Scan for the cell matching the given text and deliver its [x, y] coordinate at center. 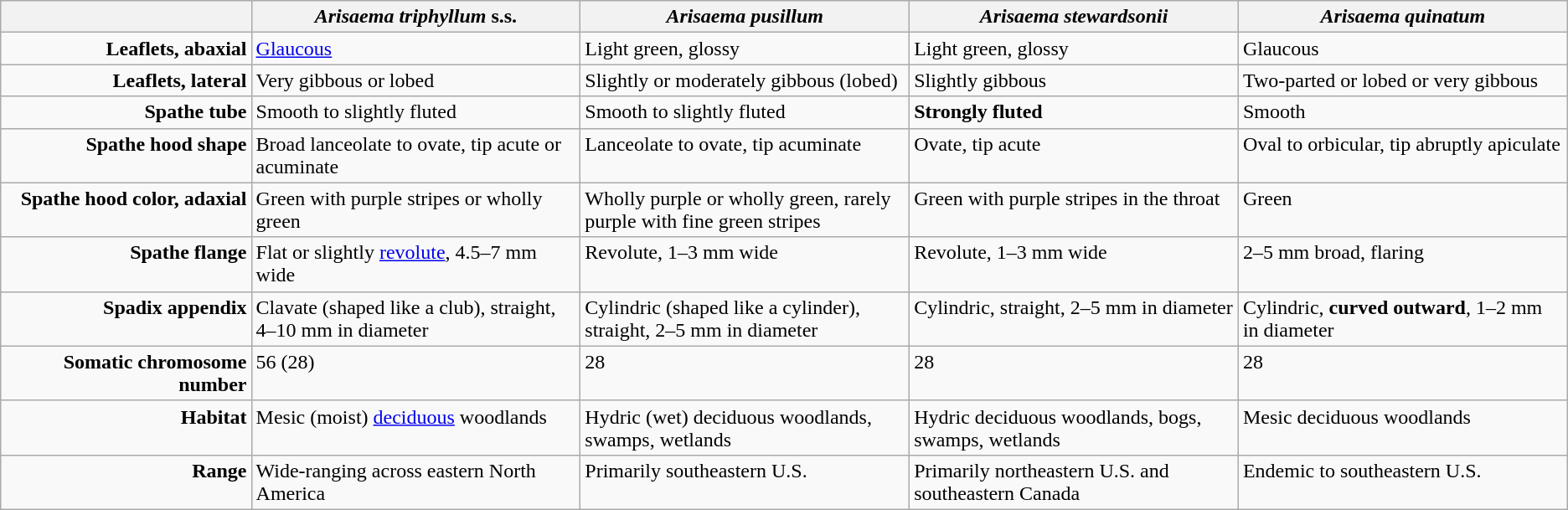
Range [126, 482]
56 (28) [415, 373]
Cylindric, straight, 2–5 mm in diameter [1074, 318]
Habitat [126, 427]
Arisaema quinatum [1402, 17]
Spathe hood color, adaxial [126, 209]
2–5 mm broad, flaring [1402, 265]
Cylindric, curved outward, 1–2 mm in diameter [1402, 318]
Hydric deciduous woodlands, bogs, swamps, wetlands [1074, 427]
Very gibbous or lobed [415, 80]
Wholly purple or wholly green, rarely purple with fine green stripes [745, 209]
Mesic (moist) deciduous woodlands [415, 427]
Spadix appendix [126, 318]
Green with purple stripes in the throat [1074, 209]
Spathe tube [126, 112]
Lanceolate to ovate, tip acuminate [745, 156]
Endemic to southeastern U.S. [1402, 482]
Arisaema stewardsonii [1074, 17]
Oval to orbicular, tip abruptly apiculate [1402, 156]
Wide-ranging across eastern North America [415, 482]
Hydric (wet) deciduous woodlands, swamps, wetlands [745, 427]
Leaflets, abaxial [126, 49]
Broad lanceolate to ovate, tip acute or acuminate [415, 156]
Two-parted or lobed or very gibbous [1402, 80]
Strongly fluted [1074, 112]
Arisaema pusillum [745, 17]
Slightly or moderately gibbous (lobed) [745, 80]
Green with purple stripes or wholly green [415, 209]
Flat or slightly revolute, 4.5–7 mm wide [415, 265]
Clavate (shaped like a club), straight, 4–10 mm in diameter [415, 318]
Mesic deciduous woodlands [1402, 427]
Somatic chromosome number [126, 373]
Arisaema triphyllum s.s. [415, 17]
Slightly gibbous [1074, 80]
Green [1402, 209]
Leaflets, lateral [126, 80]
Spathe hood shape [126, 156]
Ovate, tip acute [1074, 156]
Spathe flange [126, 265]
Cylindric (shaped like a cylinder), straight, 2–5 mm in diameter [745, 318]
Primarily northeastern U.S. and southeastern Canada [1074, 482]
Primarily southeastern U.S. [745, 482]
Smooth [1402, 112]
